Provide the [x, y] coordinate of the cell's center where the given text is located.  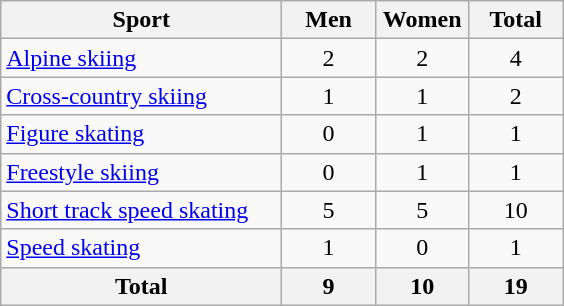
Women [422, 20]
9 [329, 286]
19 [516, 286]
Men [329, 20]
4 [516, 58]
Short track speed skating [142, 210]
Figure skating [142, 134]
Alpine skiing [142, 58]
Speed skating [142, 248]
Freestyle skiing [142, 172]
Cross-country skiing [142, 96]
Sport [142, 20]
